Detect which cell encompasses the target text, then output its [X, Y] center coordinate. 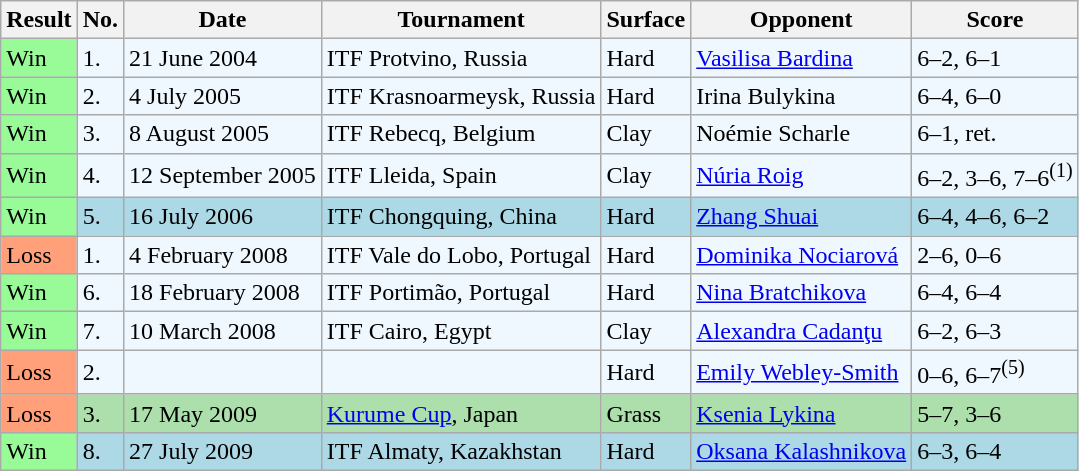
Surface [646, 20]
12 September 2005 [223, 176]
0–6, 6–7(5) [995, 372]
6–1, ret. [995, 134]
ITF Chongquing, China [461, 217]
Zhang Shuai [802, 217]
ITF Cairo, Egypt [461, 331]
Alexandra Cadanţu [802, 331]
ITF Lleida, Spain [461, 176]
2–6, 0–6 [995, 255]
Grass [646, 413]
No. [100, 20]
ITF Portimão, Portugal [461, 293]
Oksana Kalashnikova [802, 451]
17 May 2009 [223, 413]
ITF Almaty, Kazakhstan [461, 451]
6. [100, 293]
Opponent [802, 20]
6–4, 6–0 [995, 96]
Nina Bratchikova [802, 293]
5. [100, 217]
6–2, 6–3 [995, 331]
7. [100, 331]
5–7, 3–6 [995, 413]
6–4, 4–6, 6–2 [995, 217]
ITF Krasnoarmeysk, Russia [461, 96]
18 February 2008 [223, 293]
Score [995, 20]
Dominika Nociarová [802, 255]
6–2, 6–1 [995, 58]
ITF Protvino, Russia [461, 58]
10 March 2008 [223, 331]
ITF Vale do Lobo, Portugal [461, 255]
4 February 2008 [223, 255]
Date [223, 20]
Emily Webley-Smith [802, 372]
6–3, 6–4 [995, 451]
21 June 2004 [223, 58]
4 July 2005 [223, 96]
Tournament [461, 20]
Kurume Cup, Japan [461, 413]
8. [100, 451]
27 July 2009 [223, 451]
Núria Roig [802, 176]
Irina Bulykina [802, 96]
Result [39, 20]
ITF Rebecq, Belgium [461, 134]
6–4, 6–4 [995, 293]
8 August 2005 [223, 134]
Noémie Scharle [802, 134]
6–2, 3–6, 7–6(1) [995, 176]
Ksenia Lykina [802, 413]
16 July 2006 [223, 217]
Vasilisa Bardina [802, 58]
4. [100, 176]
